Pinpoint the cell where the given text exists, returning its [X, Y] midpoint coordinate. 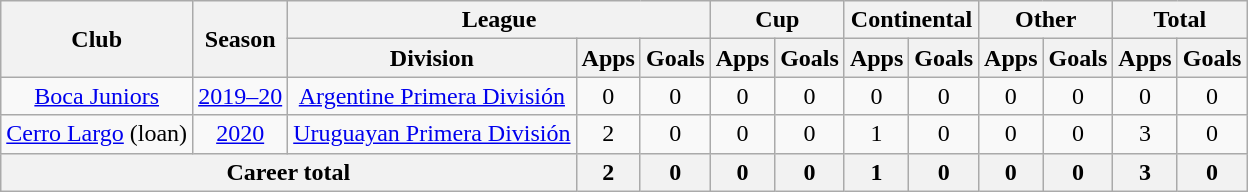
Club [97, 39]
Cerro Largo (loan) [97, 134]
Continental [911, 20]
Boca Juniors [97, 96]
Season [240, 39]
Uruguayan Primera División [432, 134]
Career total [288, 172]
Cup [777, 20]
Argentine Primera División [432, 96]
Other [1046, 20]
Total [1180, 20]
2019–20 [240, 96]
2020 [240, 134]
League [500, 20]
Division [432, 58]
